Capture the cell that displays the provided text and extract its [x, y] central coordinate. 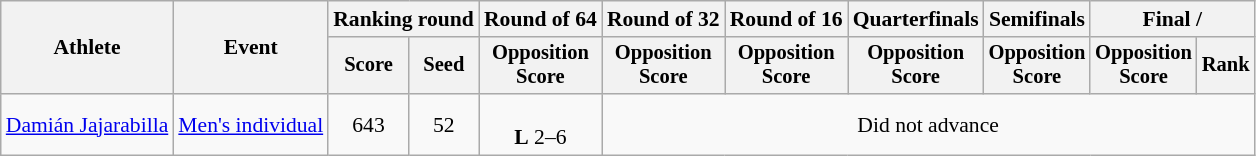
Men's individual [250, 124]
Semifinals [1038, 19]
Event [250, 48]
Score [368, 66]
Athlete [88, 48]
L 2–6 [540, 124]
Ranking round [404, 19]
52 [444, 124]
643 [368, 124]
Rank [1226, 66]
Quarterfinals [916, 19]
Did not advance [928, 124]
Damián Jajarabilla [88, 124]
Round of 16 [786, 19]
Round of 32 [664, 19]
Round of 64 [540, 19]
Final / [1172, 19]
Seed [444, 66]
